Return (x, y) of the center of cell containing provided text 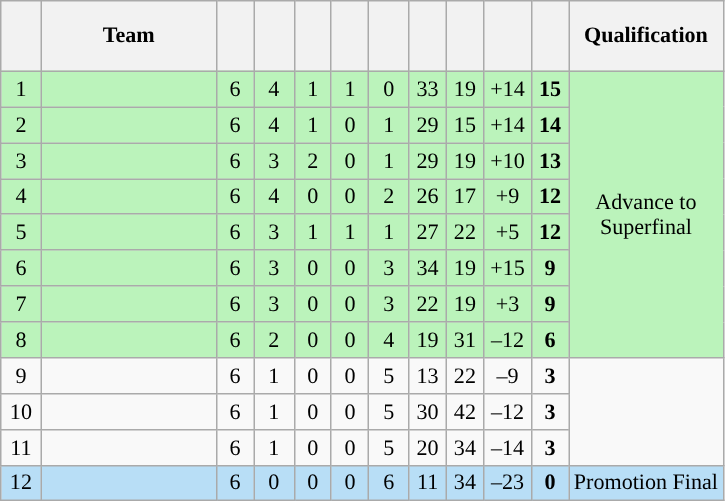
20 (428, 447)
–23 (508, 483)
17 (464, 196)
30 (428, 411)
+9 (508, 196)
+3 (508, 304)
+5 (508, 232)
8 (21, 339)
+10 (508, 160)
33 (428, 89)
Advance toSuperfinal (646, 214)
31 (464, 339)
42 (464, 411)
26 (428, 196)
27 (428, 232)
–14 (508, 447)
10 (21, 411)
Promotion Final (646, 483)
7 (21, 304)
14 (550, 125)
Team (128, 35)
–9 (508, 375)
+15 (508, 268)
Qualification (646, 35)
